Return the [X, Y] coordinate for the center point of the cell that contains the specified text.  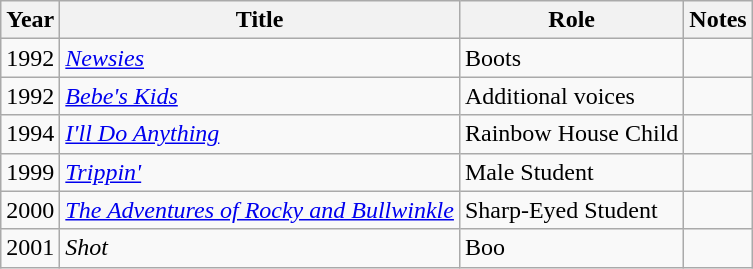
1999 [30, 172]
The Adventures of Rocky and Bullwinkle [260, 210]
Sharp-Eyed Student [571, 210]
1994 [30, 134]
Male Student [571, 172]
Shot [260, 248]
Bebe's Kids [260, 96]
2001 [30, 248]
Rainbow House Child [571, 134]
Role [571, 20]
Additional voices [571, 96]
Title [260, 20]
2000 [30, 210]
Boots [571, 58]
Notes [718, 20]
Boo [571, 248]
Year [30, 20]
Trippin' [260, 172]
I'll Do Anything [260, 134]
Newsies [260, 58]
